Pinpoint the cell where the given text exists, returning its (x, y) midpoint coordinate. 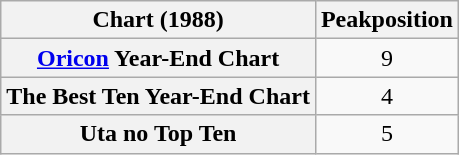
Oricon Year-End Chart (158, 58)
5 (386, 134)
Chart (1988) (158, 20)
9 (386, 58)
The Best Ten Year-End Chart (158, 96)
4 (386, 96)
Uta no Top Ten (158, 134)
Peakposition (386, 20)
